Provide the (X, Y) coordinate of the cell's center where the given text is located.  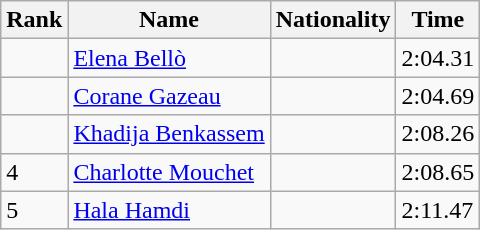
Name (169, 20)
2:08.65 (438, 172)
5 (34, 210)
Corane Gazeau (169, 96)
Hala Hamdi (169, 210)
Charlotte Mouchet (169, 172)
2:11.47 (438, 210)
Rank (34, 20)
2:04.31 (438, 58)
2:08.26 (438, 134)
Nationality (333, 20)
Khadija Benkassem (169, 134)
Time (438, 20)
Elena Bellò (169, 58)
4 (34, 172)
2:04.69 (438, 96)
